Return the [x, y] coordinate for the center point of the cell that contains the specified text.  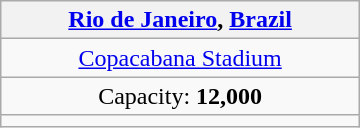
Copacabana Stadium [180, 58]
Capacity: 12,000 [180, 96]
Rio de Janeiro, Brazil [180, 20]
